Provide the [X, Y] coordinate of the cell's center where the given text is located.  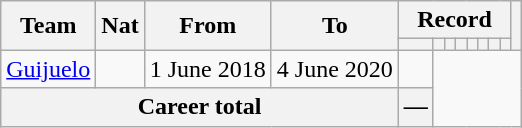
Guijuelo [48, 69]
— [416, 107]
Nat [120, 26]
Team [48, 26]
Record [454, 20]
To [334, 26]
From [208, 26]
Career total [200, 107]
4 June 2020 [334, 69]
1 June 2018 [208, 69]
